Provide the [x, y] coordinate of the cell's center where the given text is located.  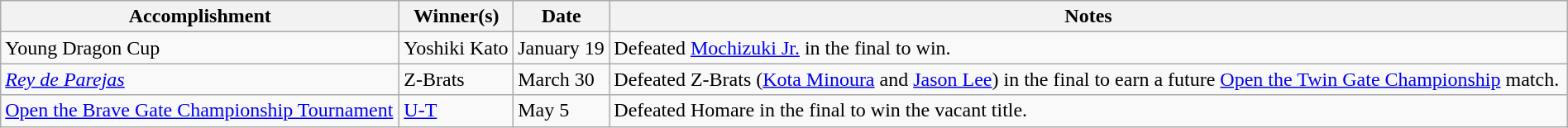
Notes [1088, 17]
March 30 [562, 79]
Accomplishment [200, 17]
Defeated Homare in the final to win the vacant title. [1088, 111]
Rey de Parejas [200, 79]
Defeated Mochizuki Jr. in the final to win. [1088, 48]
May 5 [562, 111]
January 19 [562, 48]
Yoshiki Kato [457, 48]
Winner(s) [457, 17]
Z-Brats [457, 79]
Young Dragon Cup [200, 48]
U-T [457, 111]
Date [562, 17]
Defeated Z-Brats (Kota Minoura and Jason Lee) in the final to earn a future Open the Twin Gate Championship match. [1088, 79]
Open the Brave Gate Championship Tournament [200, 111]
